Scan for the cell matching the given text and deliver its [x, y] coordinate at center. 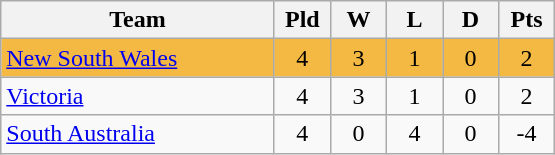
L [414, 20]
Pts [527, 20]
W [358, 20]
Victoria [138, 96]
New South Wales [138, 58]
South Australia [138, 134]
Pld [302, 20]
D [470, 20]
-4 [527, 134]
Team [138, 20]
